Provide the [x, y] coordinate of the cell's center where the given text is located.  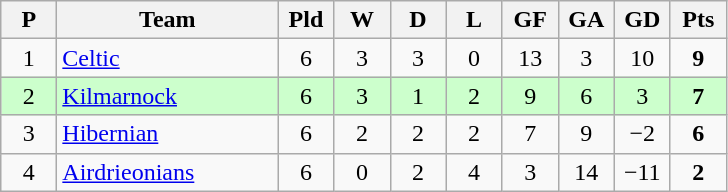
10 [642, 58]
13 [530, 58]
Airdrieonians [168, 172]
L [474, 20]
GF [530, 20]
Celtic [168, 58]
W [362, 20]
GA [586, 20]
−2 [642, 134]
Pld [306, 20]
Pts [698, 20]
D [418, 20]
14 [586, 172]
Team [168, 20]
−11 [642, 172]
Hibernian [168, 134]
P [29, 20]
GD [642, 20]
Kilmarnock [168, 96]
